Extract the [x, y] coordinate from the center of the cell holding the provided text.  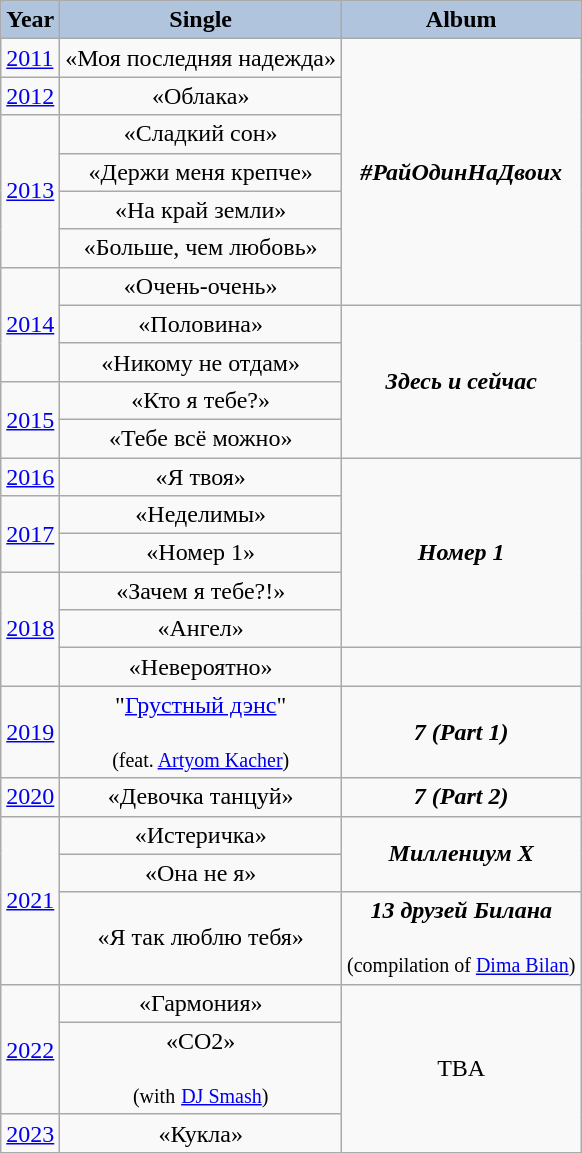
«Тебе всё можно» [201, 438]
TBA [462, 1068]
«Кто я тебе?» [201, 400]
«Истеричка» [201, 835]
7 (Part 2) [462, 797]
«Держи меня крепче» [201, 172]
«Я так люблю тебя» [201, 938]
7 (Part 1) [462, 732]
«На край земли» [201, 210]
2016 [30, 477]
Album [462, 20]
«Неделимы» [201, 515]
«Больше, чем любовь» [201, 248]
«Никому не отдам» [201, 362]
2017 [30, 534]
Здесь и сейчас [462, 381]
2018 [30, 629]
«Кукла» [201, 1133]
«CO2»(with DJ Smash) [201, 1068]
2014 [30, 324]
«Очень-очень» [201, 286]
2023 [30, 1133]
«Она не я» [201, 873]
13 друзей Билана(compilation of Dima Bilan) [462, 938]
2013 [30, 191]
2022 [30, 1049]
2020 [30, 797]
"Грустный дэнс"(feat. Artyom Kacher) [201, 732]
2019 [30, 732]
Номер 1 [462, 553]
«Невероятно» [201, 667]
2015 [30, 419]
Single [201, 20]
«Я твоя» [201, 477]
Year [30, 20]
2012 [30, 96]
«Ангел» [201, 629]
«Гармония» [201, 1003]
2011 [30, 58]
«Сладкий сон» [201, 134]
#РайОдинНаДвоих [462, 172]
«Номер 1» [201, 553]
«Зачем я тебе?!» [201, 591]
«Половина» [201, 324]
2021 [30, 900]
«Облака» [201, 96]
«Девочка танцуй» [201, 797]
Миллениум Х [462, 854]
«Моя последняя надежда» [201, 58]
